Find where the given text appears and provide that cell's center as (X, Y) coordinate. 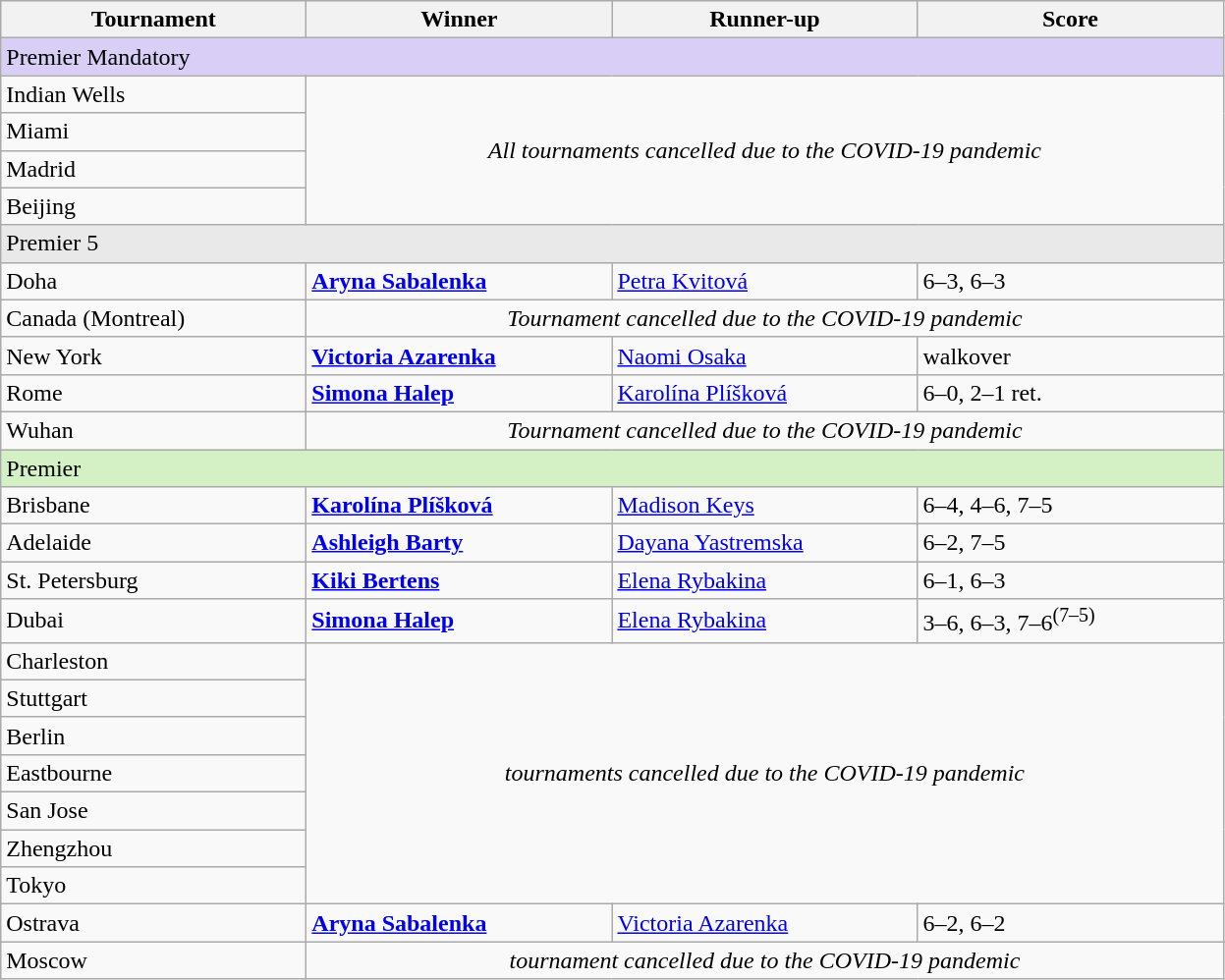
Dubai (153, 621)
San Jose (153, 811)
6–1, 6–3 (1071, 580)
3–6, 6–3, 7–6(7–5) (1071, 621)
Naomi Osaka (764, 355)
Adelaide (153, 543)
Tokyo (153, 886)
Charleston (153, 661)
Stuttgart (153, 698)
6–0, 2–1 ret. (1071, 393)
Winner (460, 20)
Ashleigh Barty (460, 543)
Indian Wells (153, 94)
Madison Keys (764, 506)
Premier 5 (612, 244)
Rome (153, 393)
Premier Mandatory (612, 57)
6–3, 6–3 (1071, 281)
All tournaments cancelled due to the COVID-19 pandemic (764, 150)
Runner-up (764, 20)
Berlin (153, 735)
Petra Kvitová (764, 281)
Madrid (153, 169)
Moscow (153, 960)
6–4, 4–6, 7–5 (1071, 506)
tournament cancelled due to the COVID-19 pandemic (764, 960)
Eastbourne (153, 773)
Miami (153, 132)
6–2, 6–2 (1071, 923)
St. Petersburg (153, 580)
New York (153, 355)
Canada (Montreal) (153, 318)
Ostrava (153, 923)
Doha (153, 281)
Score (1071, 20)
Brisbane (153, 506)
walkover (1071, 355)
Zhengzhou (153, 848)
Tournament (153, 20)
Premier (612, 468)
Dayana Yastremska (764, 543)
tournaments cancelled due to the COVID-19 pandemic (764, 773)
Beijing (153, 206)
Kiki Bertens (460, 580)
Wuhan (153, 430)
6–2, 7–5 (1071, 543)
